Find where the given text appears and provide that cell's center as (x, y) coordinate. 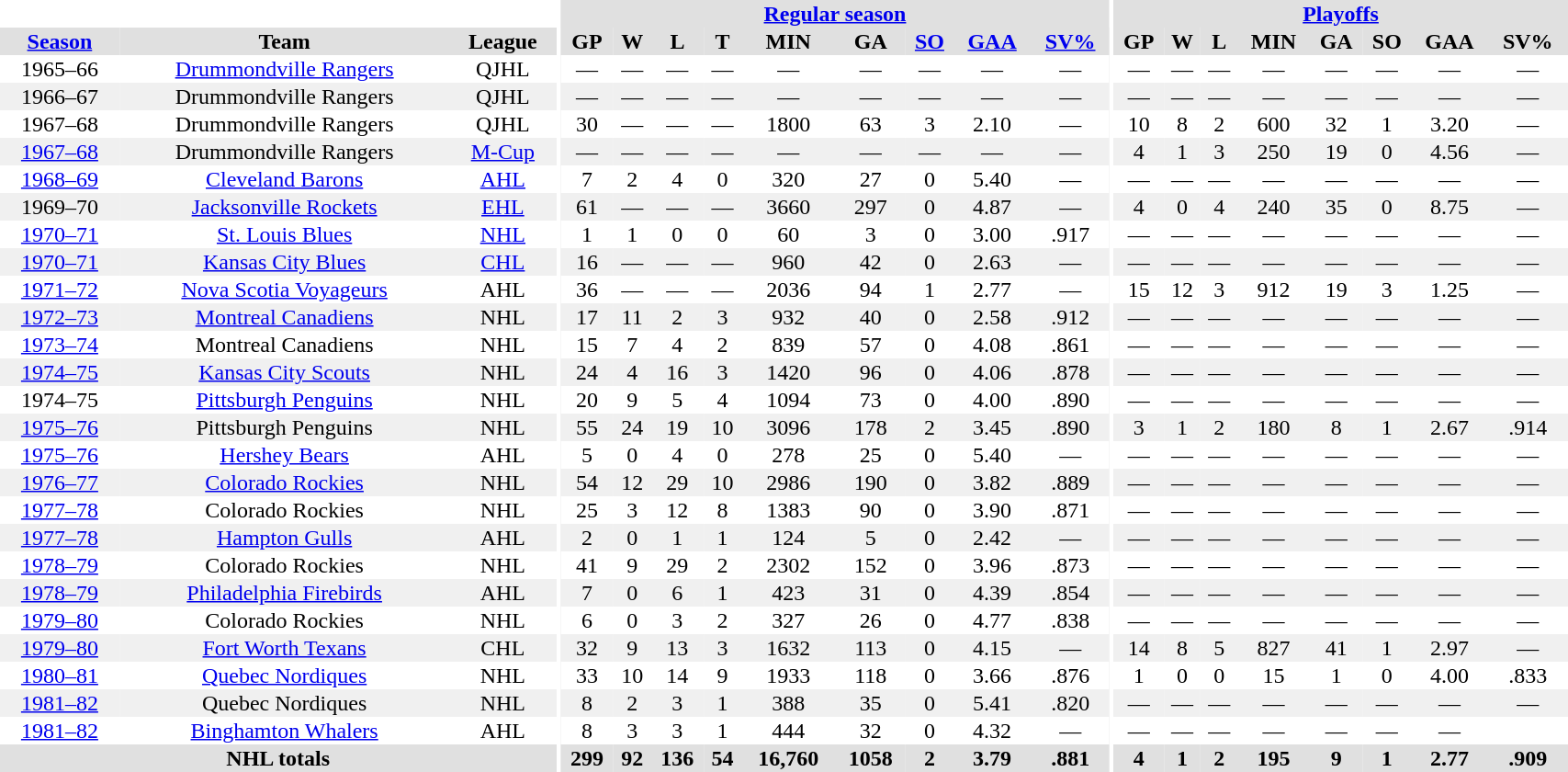
4.39 (992, 593)
8.75 (1450, 207)
92 (632, 758)
600 (1273, 124)
Kansas City Scouts (285, 372)
1094 (788, 400)
118 (871, 675)
EHL (502, 207)
61 (587, 207)
839 (788, 345)
2.10 (992, 124)
27 (871, 179)
444 (788, 731)
.909 (1528, 758)
.914 (1528, 427)
3.96 (992, 565)
T (722, 41)
3.90 (992, 510)
Season (60, 41)
190 (871, 482)
278 (788, 455)
178 (871, 427)
195 (1273, 758)
2.97 (1450, 648)
36 (587, 289)
33 (587, 675)
11 (632, 317)
.873 (1070, 565)
Fort Worth Texans (285, 648)
327 (788, 620)
932 (788, 317)
.871 (1070, 510)
299 (587, 758)
40 (871, 317)
73 (871, 400)
M-Cup (502, 152)
Hampton Gulls (285, 538)
180 (1273, 427)
1058 (871, 758)
96 (871, 372)
Jacksonville Rockets (285, 207)
3.45 (992, 427)
St. Louis Blues (285, 234)
4.08 (992, 345)
2.58 (992, 317)
.861 (1070, 345)
Philadelphia Firebirds (285, 593)
1971–72 (60, 289)
4.87 (992, 207)
3660 (788, 207)
320 (788, 179)
30 (587, 124)
1966–67 (60, 96)
4.15 (992, 648)
3.82 (992, 482)
3.79 (992, 758)
960 (788, 262)
Binghamton Whalers (285, 731)
.854 (1070, 593)
42 (871, 262)
1420 (788, 372)
.838 (1070, 620)
Regular season (835, 14)
2.67 (1450, 427)
.833 (1528, 675)
17 (587, 317)
2.42 (992, 538)
1972–73 (60, 317)
388 (788, 703)
4.77 (992, 620)
League (502, 41)
1632 (788, 648)
152 (871, 565)
.820 (1070, 703)
4.32 (992, 731)
2036 (788, 289)
.912 (1070, 317)
.917 (1070, 234)
2302 (788, 565)
1969–70 (60, 207)
57 (871, 345)
4.06 (992, 372)
.889 (1070, 482)
113 (871, 648)
1973–74 (60, 345)
63 (871, 124)
94 (871, 289)
1383 (788, 510)
912 (1273, 289)
16,760 (788, 758)
1.25 (1450, 289)
1965–66 (60, 69)
.878 (1070, 372)
20 (587, 400)
240 (1273, 207)
60 (788, 234)
827 (1273, 648)
Nova Scotia Voyageurs (285, 289)
1976–77 (60, 482)
250 (1273, 152)
1968–69 (60, 179)
NHL totals (277, 758)
13 (677, 648)
.881 (1070, 758)
124 (788, 538)
90 (871, 510)
4.56 (1450, 152)
3096 (788, 427)
.876 (1070, 675)
Kansas City Blues (285, 262)
1933 (788, 675)
Team (285, 41)
3.20 (1450, 124)
2.63 (992, 262)
136 (677, 758)
3.00 (992, 234)
1980–81 (60, 675)
3.66 (992, 675)
423 (788, 593)
Playoffs (1341, 14)
Cleveland Barons (285, 179)
31 (871, 593)
Hershey Bears (285, 455)
55 (587, 427)
2986 (788, 482)
26 (871, 620)
1800 (788, 124)
297 (871, 207)
5.41 (992, 703)
